From the cell containing the given text, extract its center point as [x, y] coordinate. 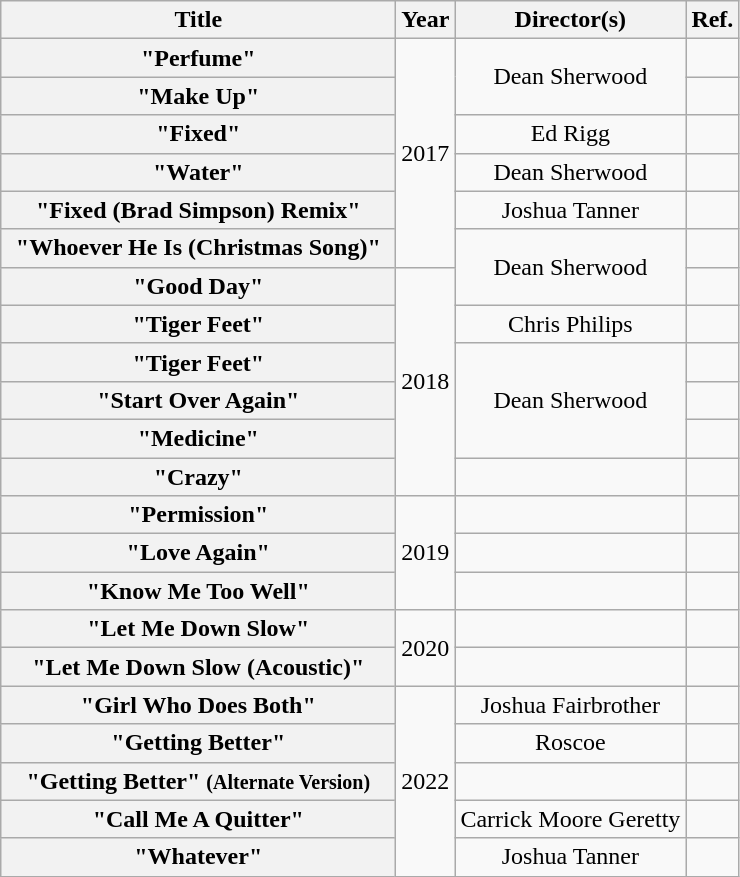
"Perfume" [198, 58]
"Let Me Down Slow" [198, 629]
"Medicine" [198, 438]
Year [426, 20]
Ref. [712, 20]
"Call Me A Quitter" [198, 819]
"Crazy" [198, 477]
2017 [426, 153]
"Whatever" [198, 857]
"Make Up" [198, 96]
"Getting Better" (Alternate Version) [198, 781]
"Fixed (Brad Simpson) Remix" [198, 210]
"Water" [198, 172]
Roscoe [570, 743]
"Fixed" [198, 134]
"Getting Better" [198, 743]
Joshua Fairbrother [570, 705]
Ed Rigg [570, 134]
"Whoever He Is (Christmas Song)" [198, 248]
2020 [426, 648]
"Love Again" [198, 553]
Carrick Moore Geretty [570, 819]
"Let Me Down Slow (Acoustic)" [198, 667]
"Good Day" [198, 286]
2022 [426, 781]
"Permission" [198, 515]
Title [198, 20]
"Girl Who Does Both" [198, 705]
"Start Over Again" [198, 400]
2019 [426, 553]
"Know Me Too Well" [198, 591]
2018 [426, 381]
Director(s) [570, 20]
Chris Philips [570, 324]
